Find where the given text appears and provide that cell's center as [X, Y] coordinate. 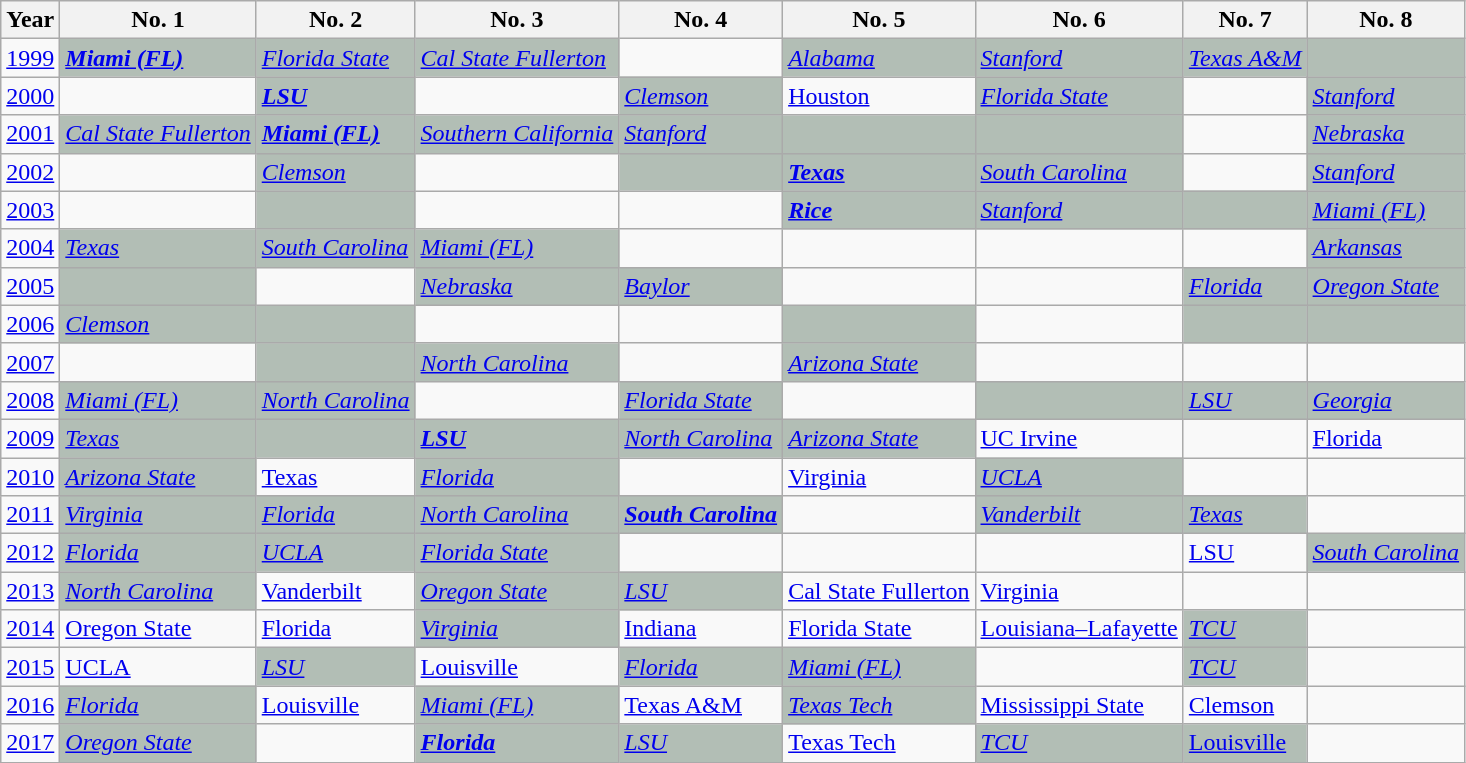
2012 [30, 553]
UC Irvine [1079, 438]
Arkansas [1386, 248]
Mississippi State [1079, 705]
No. 7 [1245, 20]
2002 [30, 172]
2009 [30, 438]
2011 [30, 515]
Southern California [517, 134]
1999 [30, 58]
2000 [30, 96]
No. 2 [336, 20]
2017 [30, 743]
Indiana [701, 629]
2015 [30, 667]
Baylor [701, 286]
2001 [30, 134]
Year [30, 20]
No. 1 [158, 20]
2013 [30, 591]
2008 [30, 400]
2014 [30, 629]
Louisiana–Lafayette [1079, 629]
2004 [30, 248]
Alabama [879, 58]
No. 6 [1079, 20]
Rice [879, 210]
2003 [30, 210]
No. 3 [517, 20]
No. 5 [879, 20]
2007 [30, 362]
2005 [30, 286]
2006 [30, 324]
No. 8 [1386, 20]
2010 [30, 477]
Houston [879, 96]
Georgia [1386, 400]
No. 4 [701, 20]
2016 [30, 705]
